Capture the cell that displays the provided text and extract its (X, Y) central coordinate. 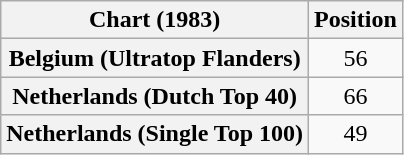
66 (356, 96)
49 (356, 134)
Position (356, 20)
Belgium (Ultratop Flanders) (155, 58)
Chart (1983) (155, 20)
Netherlands (Single Top 100) (155, 134)
56 (356, 58)
Netherlands (Dutch Top 40) (155, 96)
